Output the (x, y) coordinate of the center of the cell containing the given text.  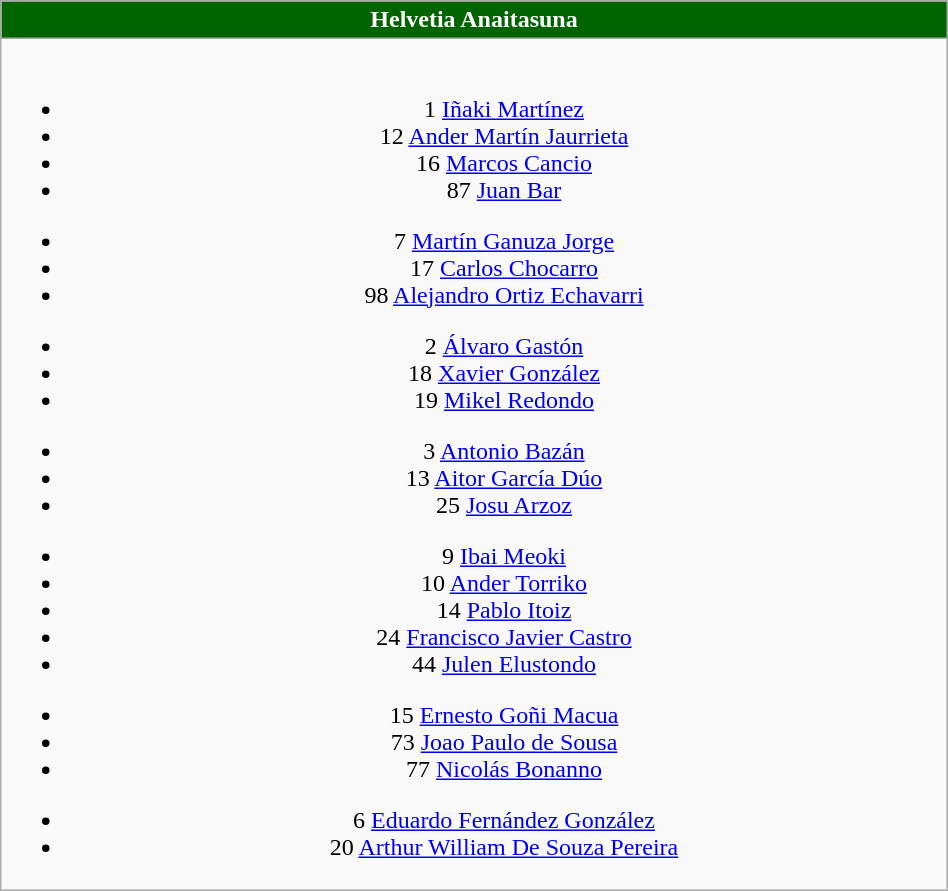
Helvetia Anaitasuna (474, 20)
